Find where the given text appears and provide that cell's center as (X, Y) coordinate. 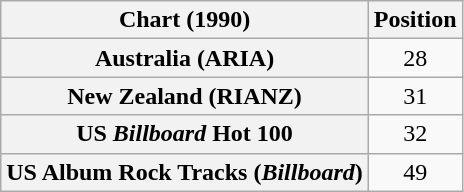
US Album Rock Tracks (Billboard) (185, 172)
New Zealand (RIANZ) (185, 96)
31 (415, 96)
32 (415, 134)
28 (415, 58)
Australia (ARIA) (185, 58)
Chart (1990) (185, 20)
US Billboard Hot 100 (185, 134)
49 (415, 172)
Position (415, 20)
